From the cell containing the given text, extract its center point as [x, y] coordinate. 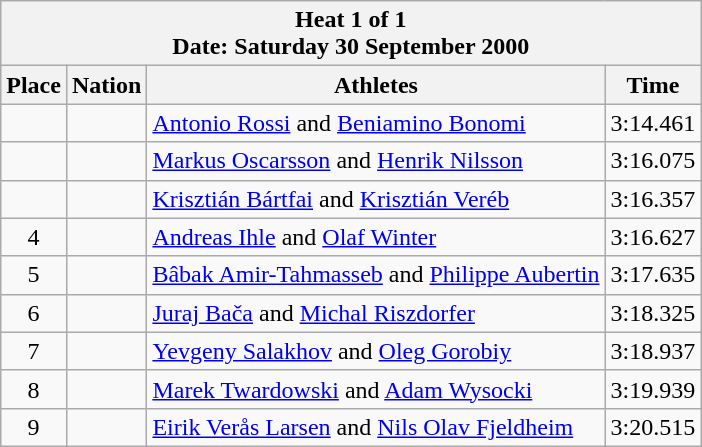
4 [34, 237]
Place [34, 85]
3:19.939 [653, 389]
Krisztián Bártfai and Krisztián Veréb [376, 199]
Time [653, 85]
Athletes [376, 85]
3:18.325 [653, 313]
3:18.937 [653, 351]
Yevgeny Salakhov and Oleg Gorobiy [376, 351]
3:14.461 [653, 123]
3:16.357 [653, 199]
Eirik Verås Larsen and Nils Olav Fjeldheim [376, 427]
Antonio Rossi and Beniamino Bonomi [376, 123]
3:17.635 [653, 275]
Andreas Ihle and Olaf Winter [376, 237]
Bâbak Amir-Tahmasseb and Philippe Aubertin [376, 275]
Marek Twardowski and Adam Wysocki [376, 389]
5 [34, 275]
Heat 1 of 1 Date: Saturday 30 September 2000 [351, 34]
3:16.627 [653, 237]
Markus Oscarsson and Henrik Nilsson [376, 161]
3:16.075 [653, 161]
6 [34, 313]
Nation [106, 85]
Juraj Bača and Michal Riszdorfer [376, 313]
9 [34, 427]
7 [34, 351]
8 [34, 389]
3:20.515 [653, 427]
